Provide the [X, Y] coordinate of the cell's center where the given text is located.  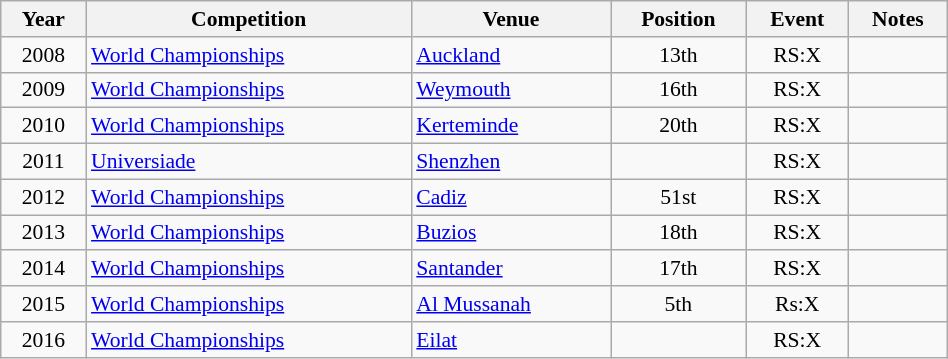
Kerteminde [510, 126]
2012 [44, 197]
Competition [248, 19]
Weymouth [510, 90]
Eilat [510, 340]
18th [678, 233]
2013 [44, 233]
Year [44, 19]
Al Mussanah [510, 304]
5th [678, 304]
Rs:X [798, 304]
Universiade [248, 162]
Buzios [510, 233]
2011 [44, 162]
Position [678, 19]
2010 [44, 126]
17th [678, 269]
20th [678, 126]
2015 [44, 304]
Cadiz [510, 197]
13th [678, 55]
Venue [510, 19]
51st [678, 197]
Santander [510, 269]
Shenzhen [510, 162]
Auckland [510, 55]
Event [798, 19]
Notes [898, 19]
2016 [44, 340]
16th [678, 90]
2014 [44, 269]
2009 [44, 90]
2008 [44, 55]
